For the text-containing cell, return its midpoint in [x, y] coordinate format. 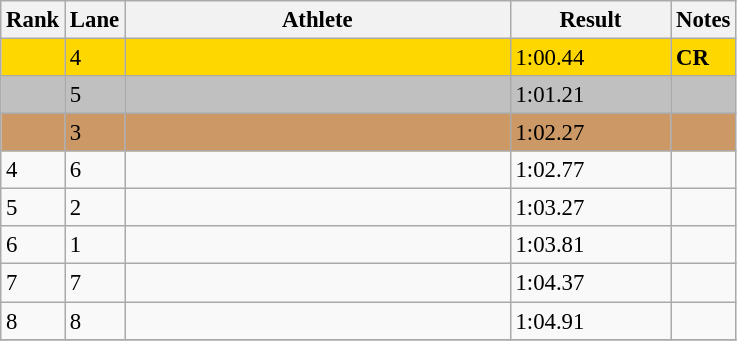
1:01.21 [590, 95]
1:02.77 [590, 170]
Rank [33, 20]
1:02.27 [590, 133]
1:03.27 [590, 208]
CR [704, 58]
2 [95, 208]
3 [95, 133]
1:04.37 [590, 283]
Athlete [318, 20]
Lane [95, 20]
1:03.81 [590, 245]
1:00.44 [590, 58]
1 [95, 245]
Notes [704, 20]
Result [590, 20]
1:04.91 [590, 321]
